From the cell containing the given text, extract its center point as [x, y] coordinate. 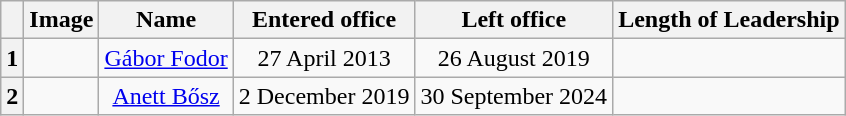
Anett Bősz [166, 96]
26 August 2019 [514, 58]
Entered office [324, 20]
Gábor Fodor [166, 58]
Length of Leadership [729, 20]
2 [12, 96]
1 [12, 58]
27 April 2013 [324, 58]
30 September 2024 [514, 96]
Left office [514, 20]
Image [62, 20]
2 December 2019 [324, 96]
Name [166, 20]
